Output the [x, y] coordinate of the center of the cell containing the given text.  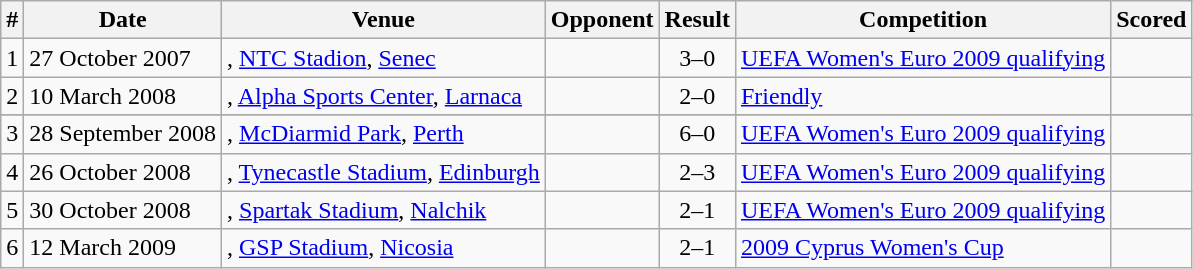
Venue [384, 20]
, GSP Stadium, Nicosia [384, 248]
6 [12, 248]
1 [12, 58]
, Spartak Stadium, Nalchik [384, 210]
28 September 2008 [123, 134]
, Tynecastle Stadium, Edinburgh [384, 172]
Opponent [602, 20]
3 [12, 134]
27 October 2007 [123, 58]
10 March 2008 [123, 96]
3–0 [697, 58]
2–0 [697, 96]
12 March 2009 [123, 248]
Competition [922, 20]
, NTC Stadion, Senec [384, 58]
2009 Cyprus Women's Cup [922, 248]
, McDiarmid Park, Perth [384, 134]
# [12, 20]
Scored [1152, 20]
Date [123, 20]
4 [12, 172]
Friendly [922, 96]
5 [12, 210]
26 October 2008 [123, 172]
6–0 [697, 134]
Result [697, 20]
2–3 [697, 172]
2 [12, 96]
, Alpha Sports Center, Larnaca [384, 96]
30 October 2008 [123, 210]
